Locate the cell with the specified text and output its [X, Y] center coordinate. 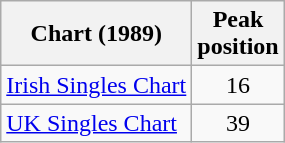
Peakposition [238, 34]
Chart (1989) [96, 34]
Irish Singles Chart [96, 85]
16 [238, 85]
UK Singles Chart [96, 123]
39 [238, 123]
